Determine the [X, Y] coordinate at the center of the cell enclosing the given text.  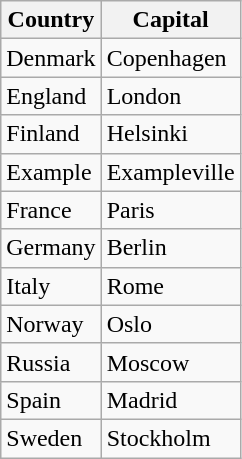
Denmark [51, 58]
Country [51, 20]
Germany [51, 248]
Copenhagen [170, 58]
Norway [51, 324]
Capital [170, 20]
England [51, 96]
Exampleville [170, 172]
France [51, 210]
Russia [51, 362]
Example [51, 172]
Moscow [170, 362]
Italy [51, 286]
Oslo [170, 324]
Sweden [51, 438]
Stockholm [170, 438]
Paris [170, 210]
Madrid [170, 400]
Finland [51, 134]
Spain [51, 400]
Rome [170, 286]
London [170, 96]
Helsinki [170, 134]
Berlin [170, 248]
